Find where the given text appears and provide that cell's center as (x, y) coordinate. 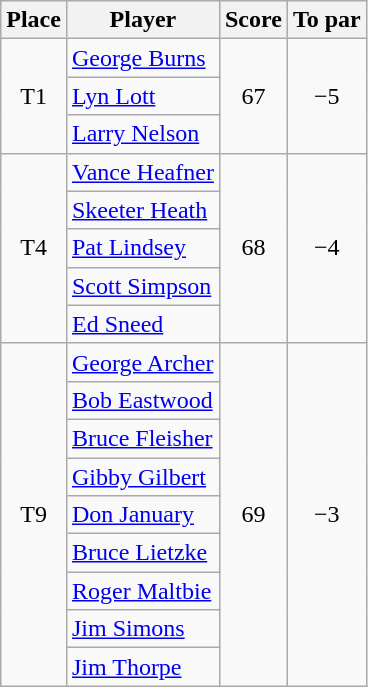
Player (142, 20)
To par (326, 20)
−4 (326, 248)
67 (253, 96)
Skeeter Heath (142, 210)
−5 (326, 96)
Jim Thorpe (142, 667)
Ed Sneed (142, 324)
George Archer (142, 362)
George Burns (142, 58)
T9 (34, 514)
69 (253, 514)
T1 (34, 96)
Lyn Lott (142, 96)
Roger Maltbie (142, 591)
Don January (142, 515)
Place (34, 20)
Gibby Gilbert (142, 477)
−3 (326, 514)
Scott Simpson (142, 286)
Pat Lindsey (142, 248)
Bruce Lietzke (142, 553)
Vance Heafner (142, 172)
Bruce Fleisher (142, 438)
68 (253, 248)
Larry Nelson (142, 134)
Jim Simons (142, 629)
T4 (34, 248)
Bob Eastwood (142, 400)
Score (253, 20)
